Detect which cell encompasses the target text, then output its [X, Y] center coordinate. 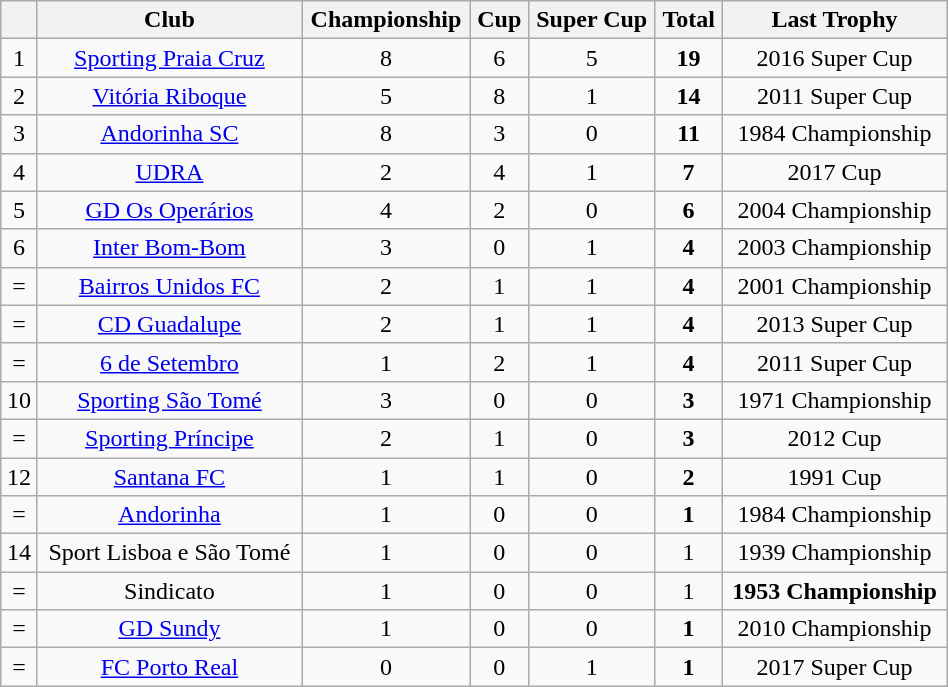
CD Guadalupe [169, 324]
Sporting São Tomé [169, 400]
Last Trophy [834, 20]
1953 Championship [834, 591]
Santana FC [169, 477]
GD Sundy [169, 629]
Championship [386, 20]
19 [688, 58]
Super Cup [592, 20]
Sporting Príncipe [169, 438]
Sindicato [169, 591]
1939 Championship [834, 553]
11 [688, 134]
GD Os Operários [169, 210]
10 [20, 400]
12 [20, 477]
Andorinha [169, 515]
2001 Championship [834, 286]
Sporting Praia Cruz [169, 58]
2013 Super Cup [834, 324]
2003 Championship [834, 248]
2004 Championship [834, 210]
Cup [499, 20]
2016 Super Cup [834, 58]
Total [688, 20]
2017 Cup [834, 172]
2017 Super Cup [834, 667]
FC Porto Real [169, 667]
2010 Championship [834, 629]
Andorinha SC [169, 134]
1991 Cup [834, 477]
7 [688, 172]
Sport Lisboa e São Tomé [169, 553]
Vitória Riboque [169, 96]
Bairros Unidos FC [169, 286]
2012 Cup [834, 438]
6 de Setembro [169, 362]
1971 Championship [834, 400]
Club [169, 20]
Inter Bom-Bom [169, 248]
UDRA [169, 172]
